Scan for the cell matching the given text and deliver its [x, y] coordinate at center. 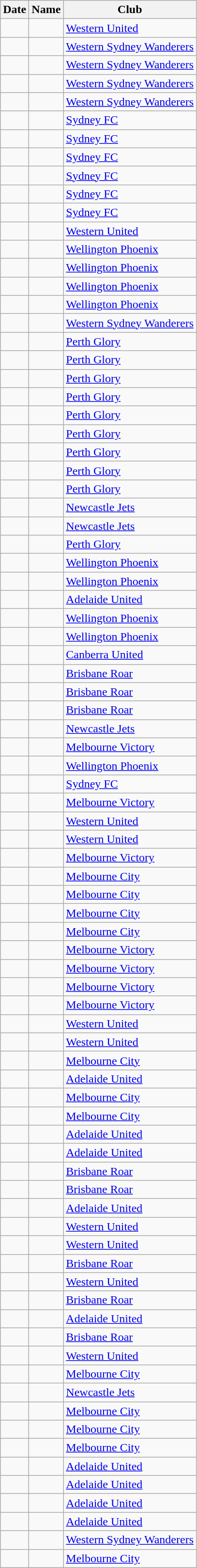
Club [130, 10]
Date [15, 10]
Name [46, 10]
Canberra United [130, 655]
